Determine the [x, y] coordinate at the center of the cell enclosing the given text.  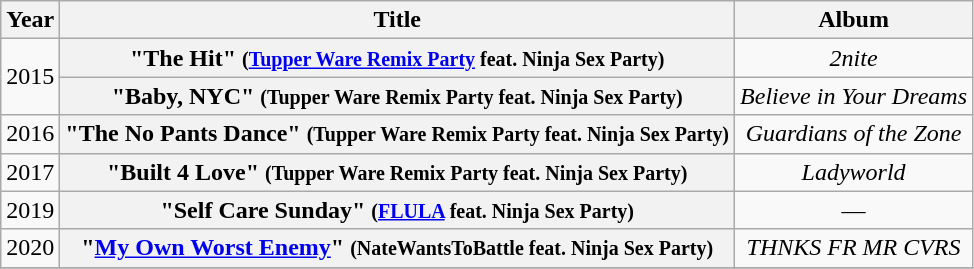
Ladyworld [854, 172]
Guardians of the Zone [854, 134]
Believe in Your Dreams [854, 96]
"The Hit" (Tupper Ware Remix Party feat. Ninja Sex Party) [398, 58]
THNKS FR MR CVRS [854, 248]
— [854, 210]
2019 [30, 210]
2016 [30, 134]
2017 [30, 172]
2020 [30, 248]
Title [398, 20]
2015 [30, 77]
"Self Care Sunday" (FLULA feat. Ninja Sex Party) [398, 210]
Year [30, 20]
2nite [854, 58]
"The No Pants Dance" (Tupper Ware Remix Party feat. Ninja Sex Party) [398, 134]
Album [854, 20]
"My Own Worst Enemy" (NateWantsToBattle feat. Ninja Sex Party) [398, 248]
"Baby, NYC" (Tupper Ware Remix Party feat. Ninja Sex Party) [398, 96]
"Built 4 Love" (Tupper Ware Remix Party feat. Ninja Sex Party) [398, 172]
